From the cell containing the given text, extract its center point as (X, Y) coordinate. 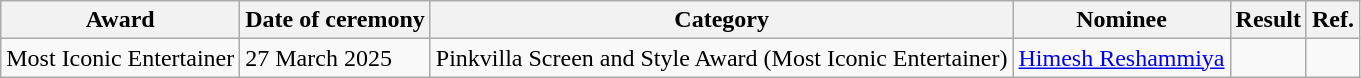
Ref. (1332, 20)
Result (1268, 20)
Date of ceremony (336, 20)
Nominee (1122, 20)
Category (722, 20)
27 March 2025 (336, 58)
Award (120, 20)
Most Iconic Entertainer (120, 58)
Himesh Reshammiya (1122, 58)
Pinkvilla Screen and Style Award (Most Iconic Entertainer) (722, 58)
